Determine the (x, y) coordinate at the center of the cell enclosing the given text.  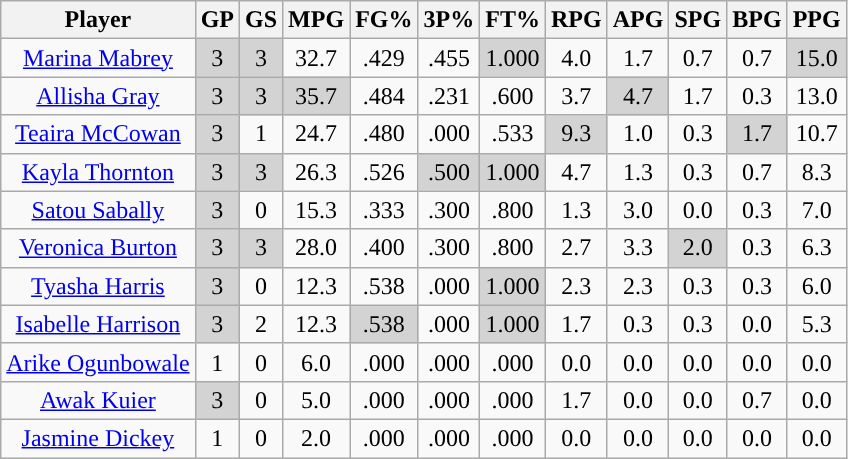
.533 (513, 134)
MPG (316, 20)
10.7 (816, 134)
Tyasha Harris (98, 286)
.429 (384, 58)
6.3 (816, 248)
8.3 (816, 172)
.333 (384, 210)
Satou Sabally (98, 210)
BPG (757, 20)
32.7 (316, 58)
.484 (384, 96)
3.3 (638, 248)
FT% (513, 20)
35.7 (316, 96)
.500 (449, 172)
15.3 (316, 210)
Teaira McCowan (98, 134)
5.3 (816, 324)
3P% (449, 20)
.526 (384, 172)
9.3 (576, 134)
GS (260, 20)
3.0 (638, 210)
13.0 (816, 96)
.231 (449, 96)
2.7 (576, 248)
.600 (513, 96)
.400 (384, 248)
GP (217, 20)
RPG (576, 20)
28.0 (316, 248)
Isabelle Harrison (98, 324)
Veronica Burton (98, 248)
26.3 (316, 172)
Awak Kuier (98, 400)
4.0 (576, 58)
15.0 (816, 58)
Kayla Thornton (98, 172)
2 (260, 324)
.480 (384, 134)
5.0 (316, 400)
APG (638, 20)
1.0 (638, 134)
7.0 (816, 210)
SPG (698, 20)
PPG (816, 20)
.455 (449, 58)
Allisha Gray (98, 96)
Player (98, 20)
24.7 (316, 134)
Jasmine Dickey (98, 438)
Arike Ogunbowale (98, 362)
Marina Mabrey (98, 58)
FG% (384, 20)
3.7 (576, 96)
